Return [X, Y] of the center of cell containing provided text 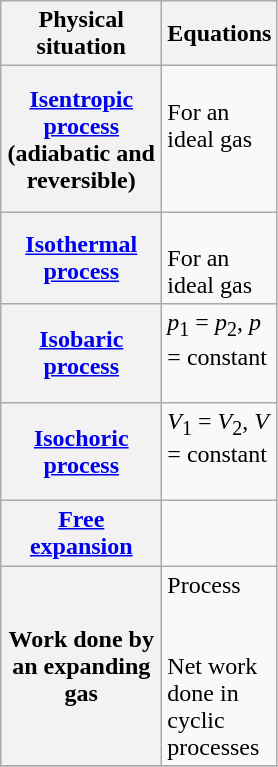
Isentropic process (adiabatic and reversible) [82, 139]
V1 = V2, V = constant [220, 451]
Work done by an expanding gas [82, 666]
ProcessNet work done in cyclic processes [220, 666]
Isobaric process [82, 353]
Free expansion [82, 534]
Isochoric process [82, 451]
Physical situation [82, 34]
Equations [220, 34]
p1 = p2, p = constant [220, 353]
Isothermal process [82, 258]
